Scan for the cell matching the given text and deliver its (X, Y) coordinate at center. 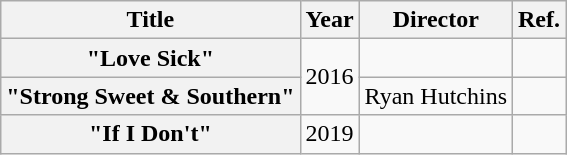
Year (330, 20)
2016 (330, 77)
Director (436, 20)
Ryan Hutchins (436, 96)
2019 (330, 134)
Title (150, 20)
"Love Sick" (150, 58)
"If I Don't" (150, 134)
Ref. (540, 20)
"Strong Sweet & Southern" (150, 96)
